Capture the cell that displays the provided text and extract its [X, Y] central coordinate. 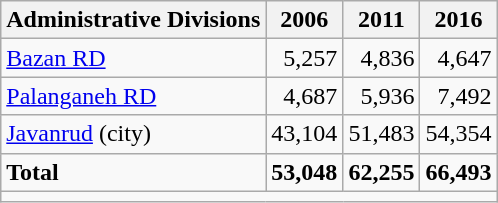
Bazan RD [134, 58]
43,104 [304, 134]
Administrative Divisions [134, 20]
2016 [458, 20]
5,936 [382, 96]
5,257 [304, 58]
4,687 [304, 96]
Total [134, 172]
2006 [304, 20]
53,048 [304, 172]
7,492 [458, 96]
Javanrud (city) [134, 134]
62,255 [382, 172]
Palanganeh RD [134, 96]
51,483 [382, 134]
4,836 [382, 58]
54,354 [458, 134]
2011 [382, 20]
4,647 [458, 58]
66,493 [458, 172]
